Return (x, y) of the center of cell containing provided text 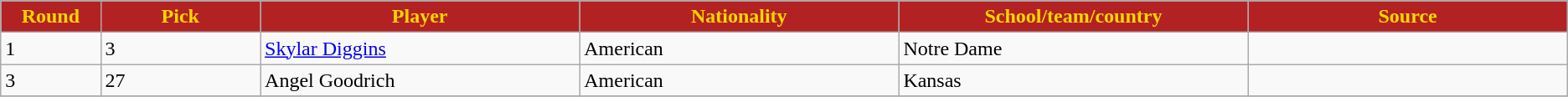
Round (50, 17)
Pick (181, 17)
1 (50, 48)
Player (420, 17)
School/team/country (1074, 17)
Nationality (739, 17)
27 (181, 80)
Skylar Diggins (420, 48)
Source (1407, 17)
Angel Goodrich (420, 80)
Kansas (1074, 80)
Notre Dame (1074, 48)
